Search for the cell housing the specified text and yield its [x, y] center coordinate. 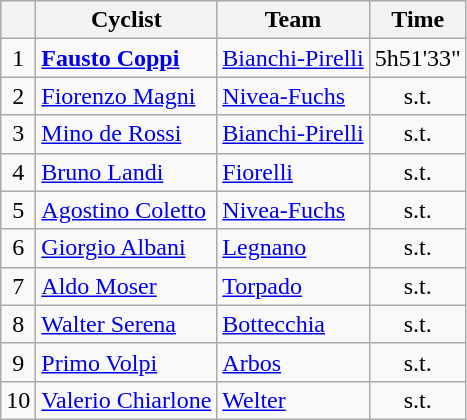
6 [18, 248]
Mino de Rossi [126, 134]
Cyclist [126, 20]
2 [18, 96]
Walter Serena [126, 324]
10 [18, 400]
4 [18, 172]
7 [18, 286]
Valerio Chiarlone [126, 400]
5h51'33" [418, 58]
Fiorelli [293, 172]
Bruno Landi [126, 172]
3 [18, 134]
Aldo Moser [126, 286]
9 [18, 362]
Bottecchia [293, 324]
Legnano [293, 248]
8 [18, 324]
Agostino Coletto [126, 210]
Torpado [293, 286]
Arbos [293, 362]
5 [18, 210]
1 [18, 58]
Team [293, 20]
Time [418, 20]
Welter [293, 400]
Fiorenzo Magni [126, 96]
Fausto Coppi [126, 58]
Giorgio Albani [126, 248]
Primo Volpi [126, 362]
